Identify which cell holds the provided text, then report its [x, y] central coordinate. 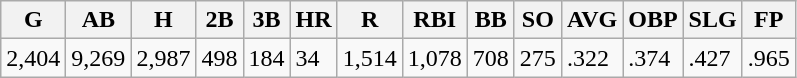
RBI [434, 20]
R [370, 20]
9,269 [98, 58]
2,987 [164, 58]
SO [538, 20]
.427 [712, 58]
AB [98, 20]
708 [490, 58]
.374 [653, 58]
498 [220, 58]
HR [314, 20]
2,404 [34, 58]
34 [314, 58]
FP [768, 20]
.965 [768, 58]
AVG [592, 20]
3B [266, 20]
1,514 [370, 58]
.322 [592, 58]
1,078 [434, 58]
G [34, 20]
BB [490, 20]
275 [538, 58]
H [164, 20]
SLG [712, 20]
2B [220, 20]
OBP [653, 20]
184 [266, 58]
